Output the [x, y] coordinate of the center of the cell containing the given text.  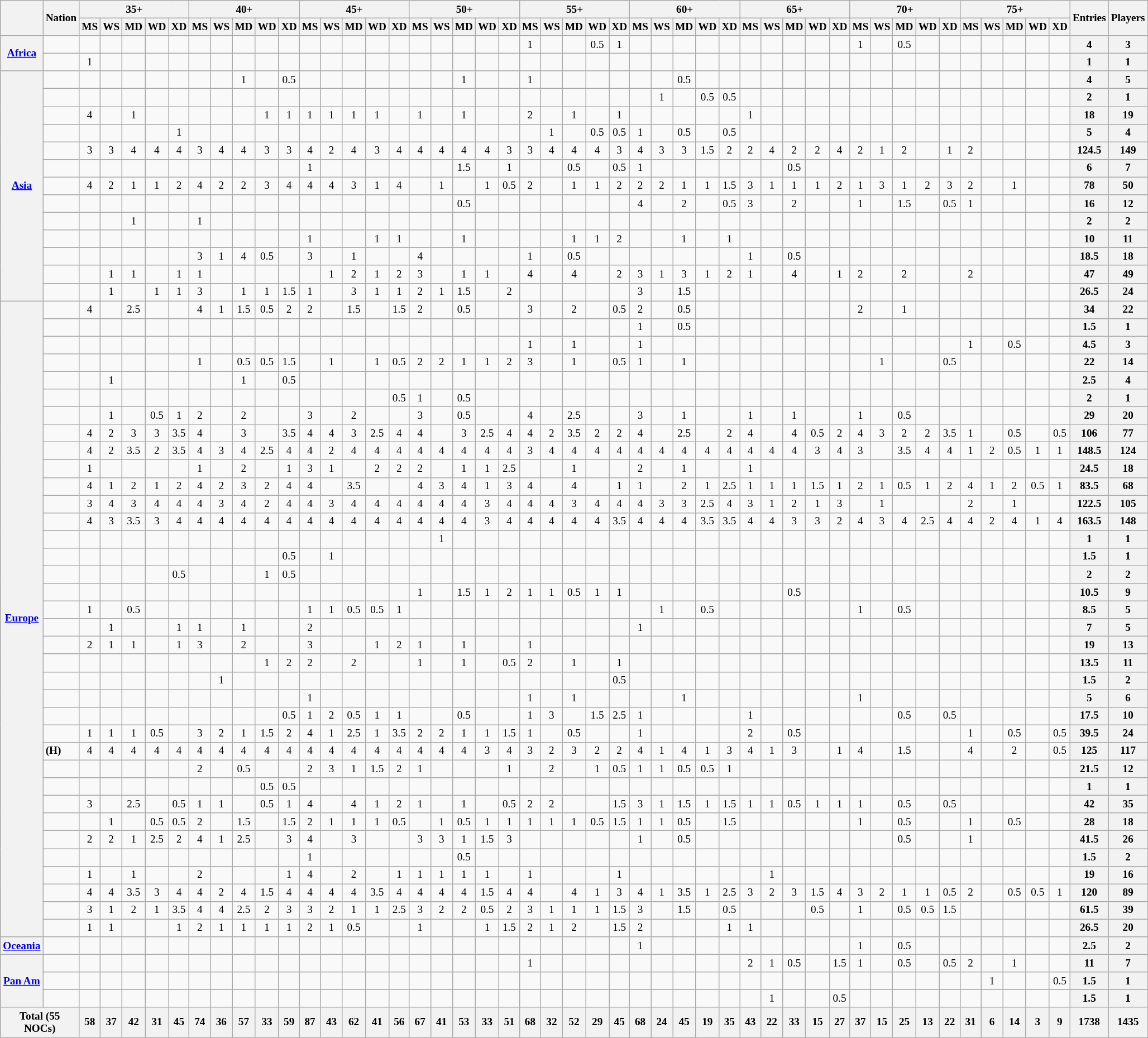
26 [1128, 840]
18.5 [1089, 257]
124 [1128, 451]
125 [1089, 751]
21.5 [1089, 769]
65+ [795, 9]
36 [221, 1022]
40+ [245, 9]
8.5 [1089, 610]
50+ [465, 9]
120 [1089, 893]
34 [1089, 309]
Pan Am [22, 980]
35+ [134, 9]
75+ [1015, 9]
Europe [22, 619]
49 [1128, 274]
70+ [905, 9]
56 [399, 1022]
17.5 [1089, 716]
41.5 [1089, 840]
24.5 [1089, 468]
58 [90, 1022]
39 [1128, 910]
74 [200, 1022]
105 [1128, 504]
39.5 [1089, 734]
Total (55 NOCs) [40, 1022]
10.5 [1089, 592]
122.5 [1089, 504]
106 [1089, 433]
27 [840, 1022]
87 [310, 1022]
(H) [61, 751]
83.5 [1089, 486]
Players [1128, 18]
51 [509, 1022]
45+ [354, 9]
Oceania [22, 946]
57 [243, 1022]
61.5 [1089, 910]
59 [289, 1022]
148 [1128, 522]
13.5 [1089, 663]
25 [905, 1022]
52 [574, 1022]
55+ [574, 9]
62 [354, 1022]
78 [1089, 186]
50 [1128, 186]
Nation [61, 18]
1738 [1089, 1022]
60+ [685, 9]
149 [1128, 151]
Asia [22, 185]
32 [552, 1022]
53 [463, 1022]
28 [1089, 822]
67 [420, 1022]
Africa [22, 54]
89 [1128, 893]
4.5 [1089, 345]
47 [1089, 274]
124.5 [1089, 151]
77 [1128, 433]
1435 [1128, 1022]
Entries [1089, 18]
163.5 [1089, 522]
117 [1128, 751]
148.5 [1089, 451]
